For the text-containing cell, return its midpoint in (x, y) coordinate format. 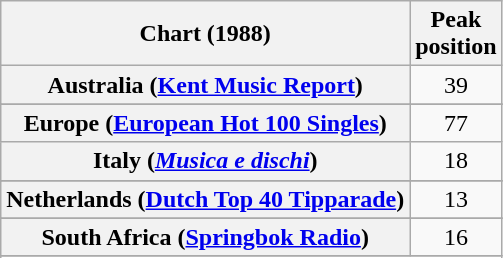
South Africa (Springbok Radio) (206, 237)
Chart (1988) (206, 34)
Europe (European Hot 100 Singles) (206, 123)
13 (456, 199)
18 (456, 161)
Australia (Kent Music Report) (206, 85)
77 (456, 123)
39 (456, 85)
16 (456, 237)
Italy (Musica e dischi) (206, 161)
Netherlands (Dutch Top 40 Tipparade) (206, 199)
Peakposition (456, 34)
